Provide the (X, Y) coordinate of the cell's center where the given text is located.  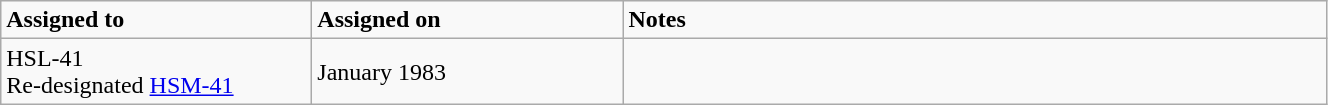
Notes (975, 20)
HSL-41Re-designated HSM-41 (156, 72)
Assigned to (156, 20)
January 1983 (468, 72)
Assigned on (468, 20)
